Output the [x, y] coordinate of the center of the cell containing the given text.  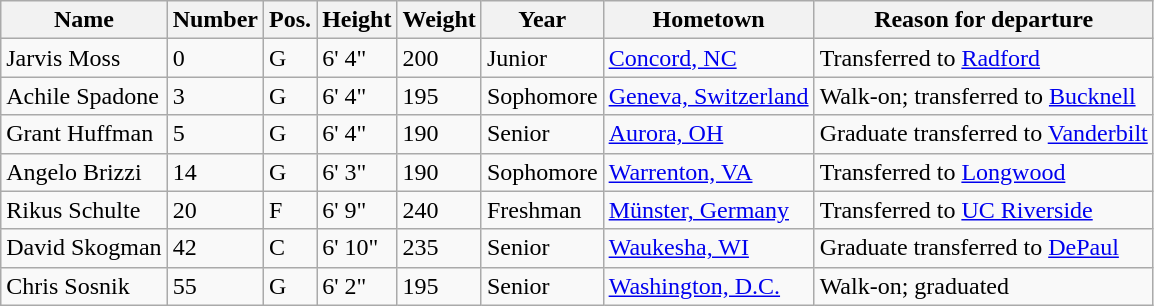
Grant Huffman [84, 134]
14 [215, 172]
Number [215, 20]
55 [215, 286]
Walk-on; transferred to Bucknell [984, 96]
6' 9" [357, 210]
Height [357, 20]
Reason for departure [984, 20]
6' 10" [357, 248]
5 [215, 134]
C [290, 248]
6' 3" [357, 172]
Warrenton, VA [708, 172]
42 [215, 248]
Geneva, Switzerland [708, 96]
3 [215, 96]
Junior [542, 58]
6' 2" [357, 286]
Pos. [290, 20]
Name [84, 20]
Jarvis Moss [84, 58]
Year [542, 20]
Münster, Germany [708, 210]
Weight [439, 20]
F [290, 210]
David Skogman [84, 248]
Freshman [542, 210]
Aurora, OH [708, 134]
Rikus Schulte [84, 210]
Walk-on; graduated [984, 286]
Waukesha, WI [708, 248]
Washington, D.C. [708, 286]
20 [215, 210]
200 [439, 58]
Transferred to Radford [984, 58]
Graduate transferred to Vanderbilt [984, 134]
Hometown [708, 20]
240 [439, 210]
Transferred to UC Riverside [984, 210]
Angelo Brizzi [84, 172]
Graduate transferred to DePaul [984, 248]
Achile Spadone [84, 96]
Chris Sosnik [84, 286]
Transferred to Longwood [984, 172]
235 [439, 248]
Concord, NC [708, 58]
0 [215, 58]
